Detect which cell encompasses the target text, then output its [x, y] center coordinate. 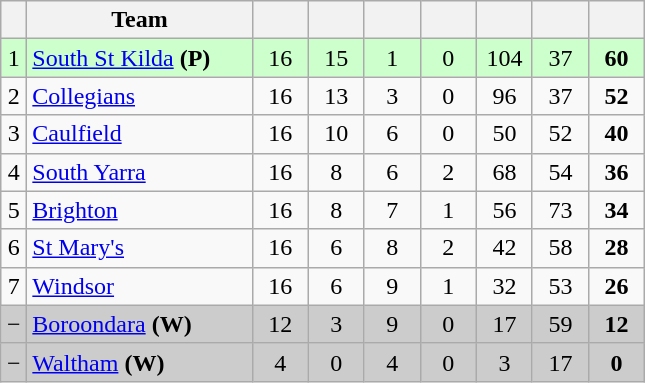
13 [336, 96]
Waltham (W) [140, 362]
42 [504, 248]
5 [14, 210]
Windsor [140, 286]
96 [504, 96]
Brighton [140, 210]
32 [504, 286]
10 [336, 134]
40 [617, 134]
73 [560, 210]
28 [617, 248]
50 [504, 134]
53 [560, 286]
68 [504, 172]
104 [504, 58]
59 [560, 324]
56 [504, 210]
St Mary's [140, 248]
South Yarra [140, 172]
Team [140, 20]
36 [617, 172]
26 [617, 286]
54 [560, 172]
60 [617, 58]
15 [336, 58]
Collegians [140, 96]
34 [617, 210]
South St Kilda (P) [140, 58]
Caulfield [140, 134]
58 [560, 248]
Boroondara (W) [140, 324]
